Determine the (X, Y) coordinate at the center of the cell enclosing the given text.  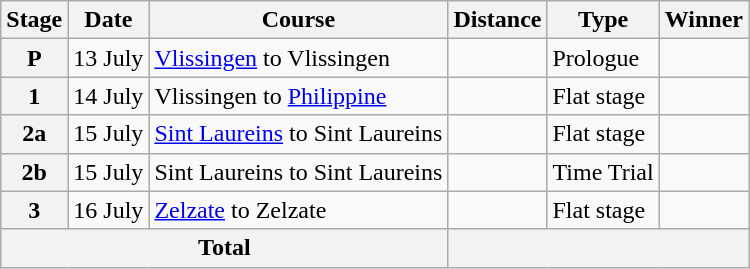
Vlissingen to Vlissingen (298, 58)
Stage (34, 20)
P (34, 58)
Type (603, 20)
Vlissingen to Philippine (298, 96)
13 July (108, 58)
Date (108, 20)
Prologue (603, 58)
Total (224, 248)
2b (34, 172)
3 (34, 210)
Course (298, 20)
Winner (704, 20)
16 July (108, 210)
Zelzate to Zelzate (298, 210)
Time Trial (603, 172)
Distance (498, 20)
14 July (108, 96)
1 (34, 96)
2a (34, 134)
